Return the (x, y) coordinate for the center point of the cell that contains the specified text.  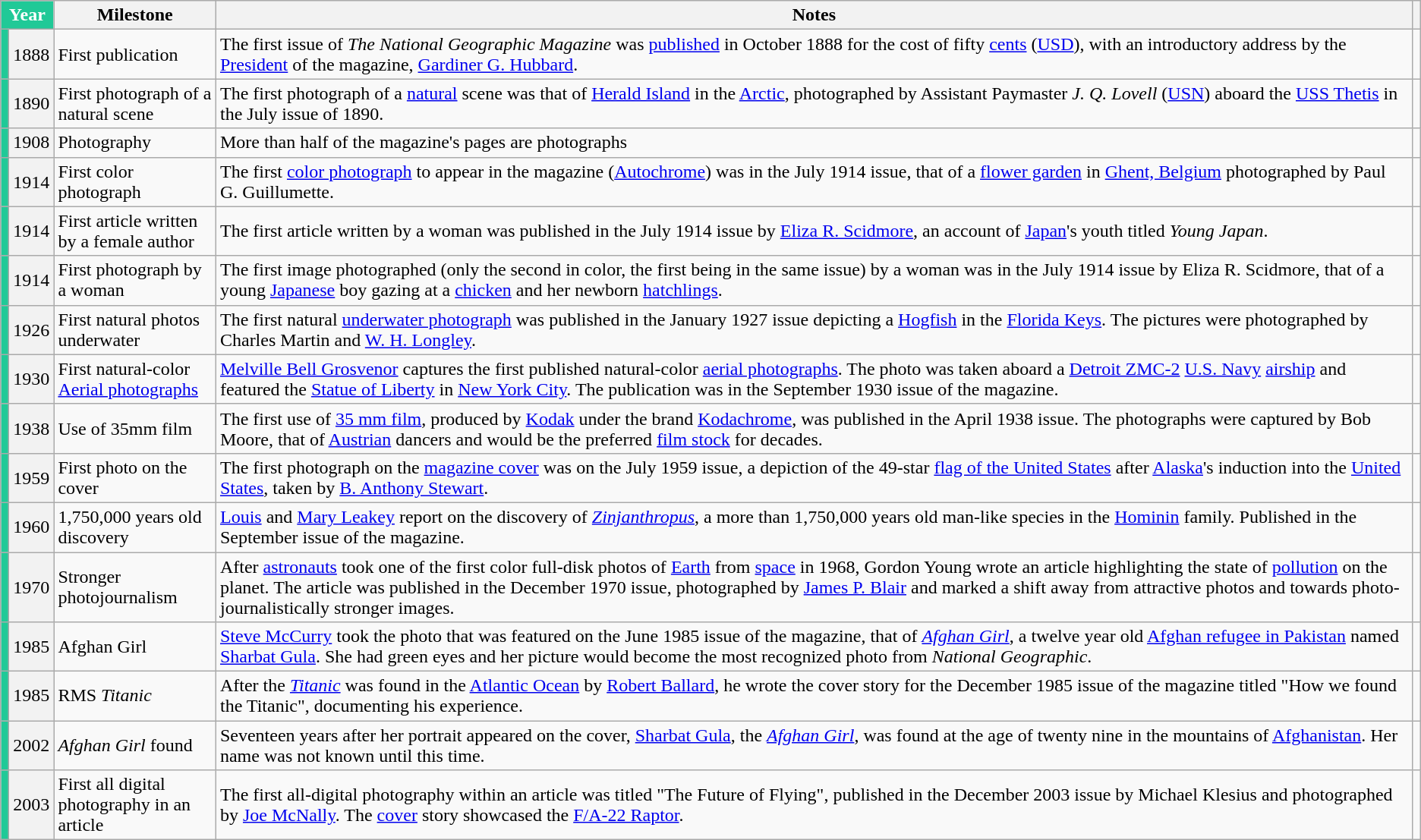
RMS Titanic (135, 697)
First all digital photography in an article (135, 805)
First natural-color Aerial photographs (135, 379)
First color photograph (135, 182)
First photograph by a woman (135, 281)
More than half of the magazine's pages are photographs (814, 143)
Stronger photojournalism (135, 587)
1888 (32, 55)
Year (27, 15)
1,750,000 years old discovery (135, 527)
1930 (32, 379)
Afghan Girl (135, 647)
Milestone (135, 15)
1959 (32, 478)
Notes (814, 15)
Photography (135, 143)
1908 (32, 143)
First natural photos underwater (135, 329)
Use of 35mm film (135, 428)
1890 (32, 103)
Afghan Girl found (135, 745)
2003 (32, 805)
2002 (32, 745)
First photograph of a natural scene (135, 103)
1938 (32, 428)
1970 (32, 587)
First photo on the cover (135, 478)
1926 (32, 329)
First publication (135, 55)
The first article written by a woman was published in the July 1914 issue by Eliza R. Scidmore, an account of Japan's youth titled Young Japan. (814, 231)
1960 (32, 527)
First article written by a female author (135, 231)
